Search for the cell housing the specified text and yield its (X, Y) center coordinate. 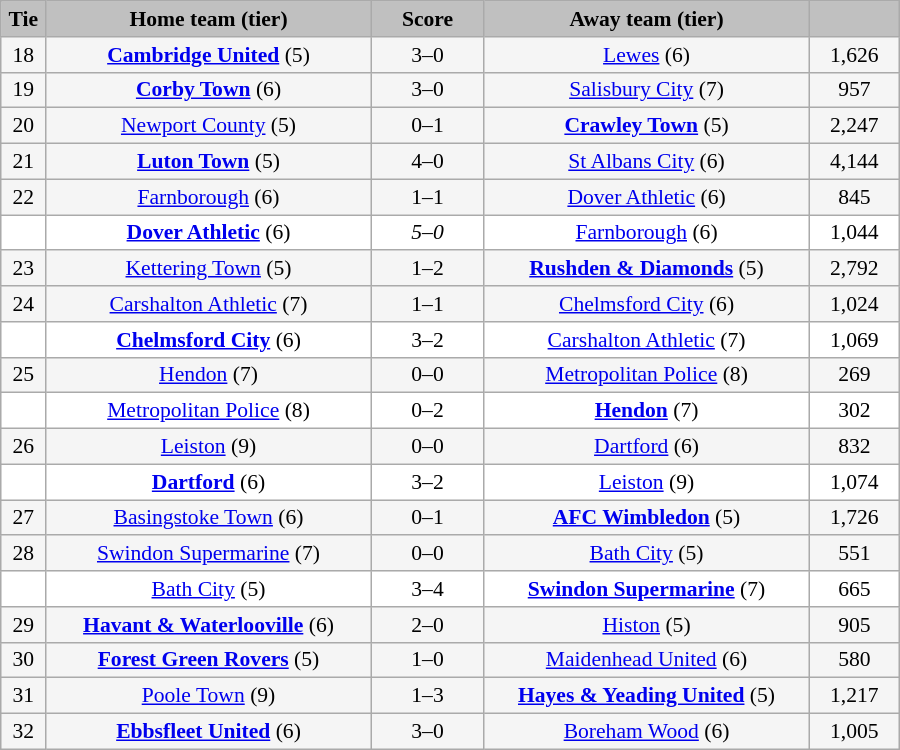
Score (427, 19)
Tie (24, 19)
1,005 (854, 732)
1–2 (427, 269)
1,024 (854, 304)
Salisbury City (7) (647, 90)
4–0 (427, 162)
269 (854, 375)
580 (854, 660)
Cambridge United (5) (209, 55)
Newport County (5) (209, 126)
24 (24, 304)
Boreham Wood (6) (647, 732)
1,217 (854, 696)
905 (854, 625)
832 (854, 447)
29 (24, 625)
19 (24, 90)
Forest Green Rovers (5) (209, 660)
27 (24, 518)
957 (854, 90)
2,792 (854, 269)
Rushden & Diamonds (5) (647, 269)
2–0 (427, 625)
1,044 (854, 233)
1–3 (427, 696)
28 (24, 554)
30 (24, 660)
Basingstoke Town (6) (209, 518)
1,726 (854, 518)
1,069 (854, 340)
Corby Town (6) (209, 90)
4,144 (854, 162)
5–0 (427, 233)
22 (24, 197)
Ebbsfleet United (6) (209, 732)
551 (854, 554)
Histon (5) (647, 625)
Crawley Town (5) (647, 126)
1–0 (427, 660)
1,074 (854, 482)
20 (24, 126)
26 (24, 447)
St Albans City (6) (647, 162)
Luton Town (5) (209, 162)
665 (854, 589)
0–2 (427, 411)
25 (24, 375)
302 (854, 411)
2,247 (854, 126)
Maidenhead United (6) (647, 660)
Away team (tier) (647, 19)
3–4 (427, 589)
21 (24, 162)
Home team (tier) (209, 19)
Lewes (6) (647, 55)
23 (24, 269)
32 (24, 732)
Hayes & Yeading United (5) (647, 696)
Kettering Town (5) (209, 269)
Poole Town (9) (209, 696)
31 (24, 696)
18 (24, 55)
Havant & Waterlooville (6) (209, 625)
845 (854, 197)
AFC Wimbledon (5) (647, 518)
1,626 (854, 55)
